Find where the given text appears and provide that cell's center as [x, y] coordinate. 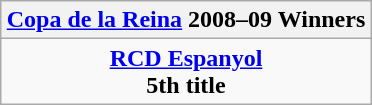
RCD Espanyol5th title [186, 72]
Copa de la Reina 2008–09 Winners [186, 20]
